Detect which cell encompasses the target text, then output its (x, y) center coordinate. 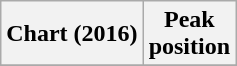
Chart (2016) (72, 34)
Peak position (189, 34)
